Output the [x, y] coordinate of the center of the cell containing the given text.  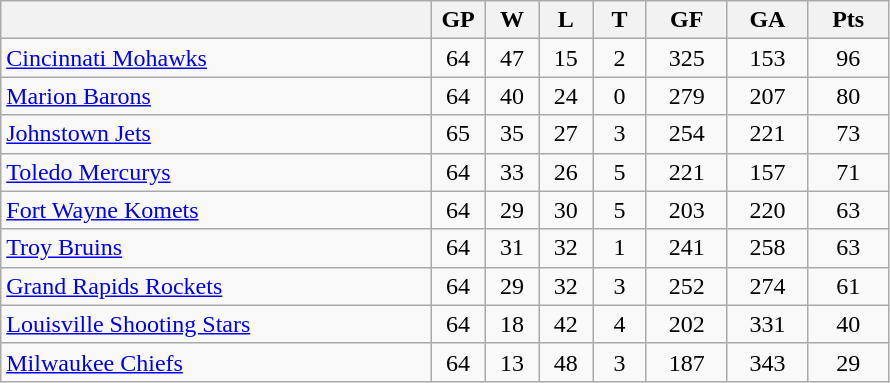
18 [512, 324]
203 [686, 210]
47 [512, 58]
Pts [848, 20]
T [620, 20]
80 [848, 96]
42 [566, 324]
343 [768, 362]
61 [848, 286]
Toledo Mercurys [216, 172]
96 [848, 58]
0 [620, 96]
207 [768, 96]
73 [848, 134]
157 [768, 172]
GA [768, 20]
4 [620, 324]
202 [686, 324]
2 [620, 58]
Louisville Shooting Stars [216, 324]
35 [512, 134]
325 [686, 58]
331 [768, 324]
26 [566, 172]
GF [686, 20]
Fort Wayne Komets [216, 210]
Cincinnati Mohawks [216, 58]
252 [686, 286]
Grand Rapids Rockets [216, 286]
241 [686, 248]
13 [512, 362]
187 [686, 362]
65 [458, 134]
Marion Barons [216, 96]
30 [566, 210]
24 [566, 96]
L [566, 20]
48 [566, 362]
Johnstown Jets [216, 134]
274 [768, 286]
33 [512, 172]
254 [686, 134]
153 [768, 58]
31 [512, 248]
GP [458, 20]
W [512, 20]
Troy Bruins [216, 248]
220 [768, 210]
71 [848, 172]
15 [566, 58]
1 [620, 248]
27 [566, 134]
Milwaukee Chiefs [216, 362]
258 [768, 248]
279 [686, 96]
